Output the (x, y) coordinate of the center of the cell containing the given text.  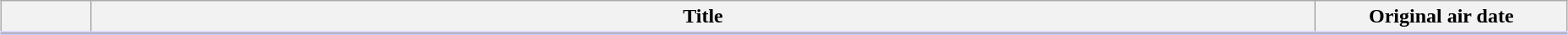
Title (703, 17)
Original air date (1441, 17)
